Find where the given text appears and provide that cell's center as [X, Y] coordinate. 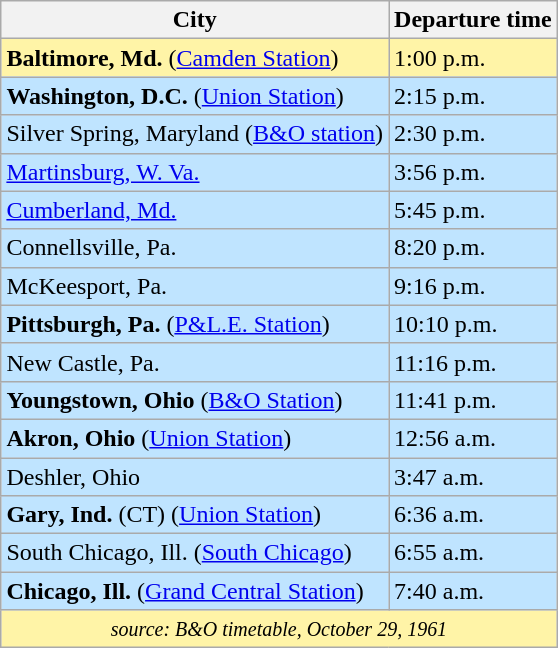
11:41 p.m. [474, 400]
2:15 p.m. [474, 96]
Martinsburg, W. Va. [195, 172]
7:40 a.m. [474, 591]
Pittsburgh, Pa. (P&L.E. Station) [195, 324]
South Chicago, Ill. (South Chicago) [195, 553]
3:56 p.m. [474, 172]
Gary, Ind. (CT) (Union Station) [195, 515]
Silver Spring, Maryland (B&O station) [195, 134]
Washington, D.C. (Union Station) [195, 96]
Departure time [474, 20]
Cumberland, Md. [195, 210]
5:45 p.m. [474, 210]
Akron, Ohio (Union Station) [195, 438]
6:36 a.m. [474, 515]
1:00 p.m. [474, 58]
9:16 p.m. [474, 286]
McKeesport, Pa. [195, 286]
3:47 a.m. [474, 477]
11:16 p.m. [474, 362]
6:55 a.m. [474, 553]
Baltimore, Md. (Camden Station) [195, 58]
New Castle, Pa. [195, 362]
Deshler, Ohio [195, 477]
12:56 a.m. [474, 438]
Youngstown, Ohio (B&O Station) [195, 400]
Chicago, Ill. (Grand Central Station) [195, 591]
City [195, 20]
source: B&O timetable, October 29, 1961 [279, 629]
10:10 p.m. [474, 324]
2:30 p.m. [474, 134]
Connellsville, Pa. [195, 248]
8:20 p.m. [474, 248]
